Find where the given text appears and provide that cell's center as (X, Y) coordinate. 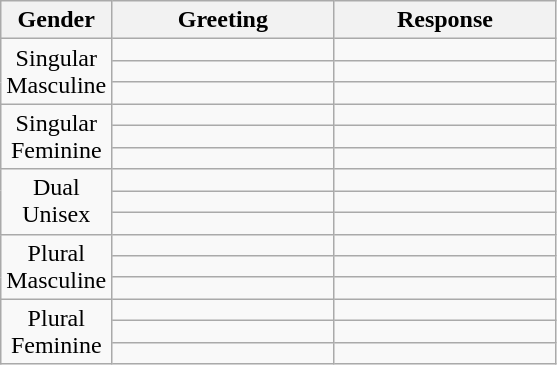
SingularFeminine (56, 136)
Response (445, 20)
SingularMasculine (56, 72)
Gender (56, 20)
PluralFeminine (56, 332)
PluralMasculine (56, 266)
DualUnisex (56, 202)
Greeting (223, 20)
